Search for the cell housing the specified text and yield its (X, Y) center coordinate. 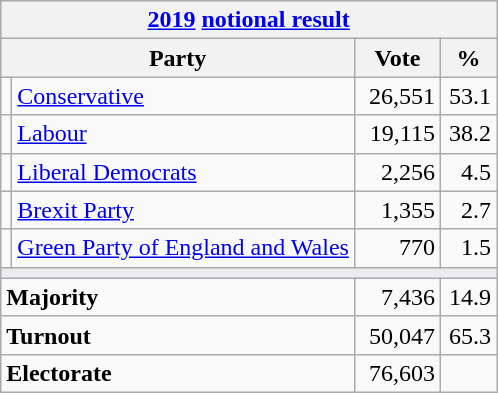
Brexit Party (184, 210)
76,603 (397, 373)
14.9 (468, 297)
1,355 (397, 210)
1.5 (468, 248)
2019 notional result (249, 20)
2,256 (397, 172)
4.5 (468, 172)
Electorate (178, 373)
2.7 (468, 210)
Turnout (178, 335)
7,436 (397, 297)
Vote (397, 58)
19,115 (397, 134)
Liberal Democrats (184, 172)
Green Party of England and Wales (184, 248)
26,551 (397, 96)
38.2 (468, 134)
% (468, 58)
Majority (178, 297)
53.1 (468, 96)
65.3 (468, 335)
Party (178, 58)
50,047 (397, 335)
770 (397, 248)
Conservative (184, 96)
Labour (184, 134)
